Find where the given text appears and provide that cell's center as [X, Y] coordinate. 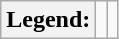
Legend: [48, 20]
